Find where the given text appears and provide that cell's center as (X, Y) coordinate. 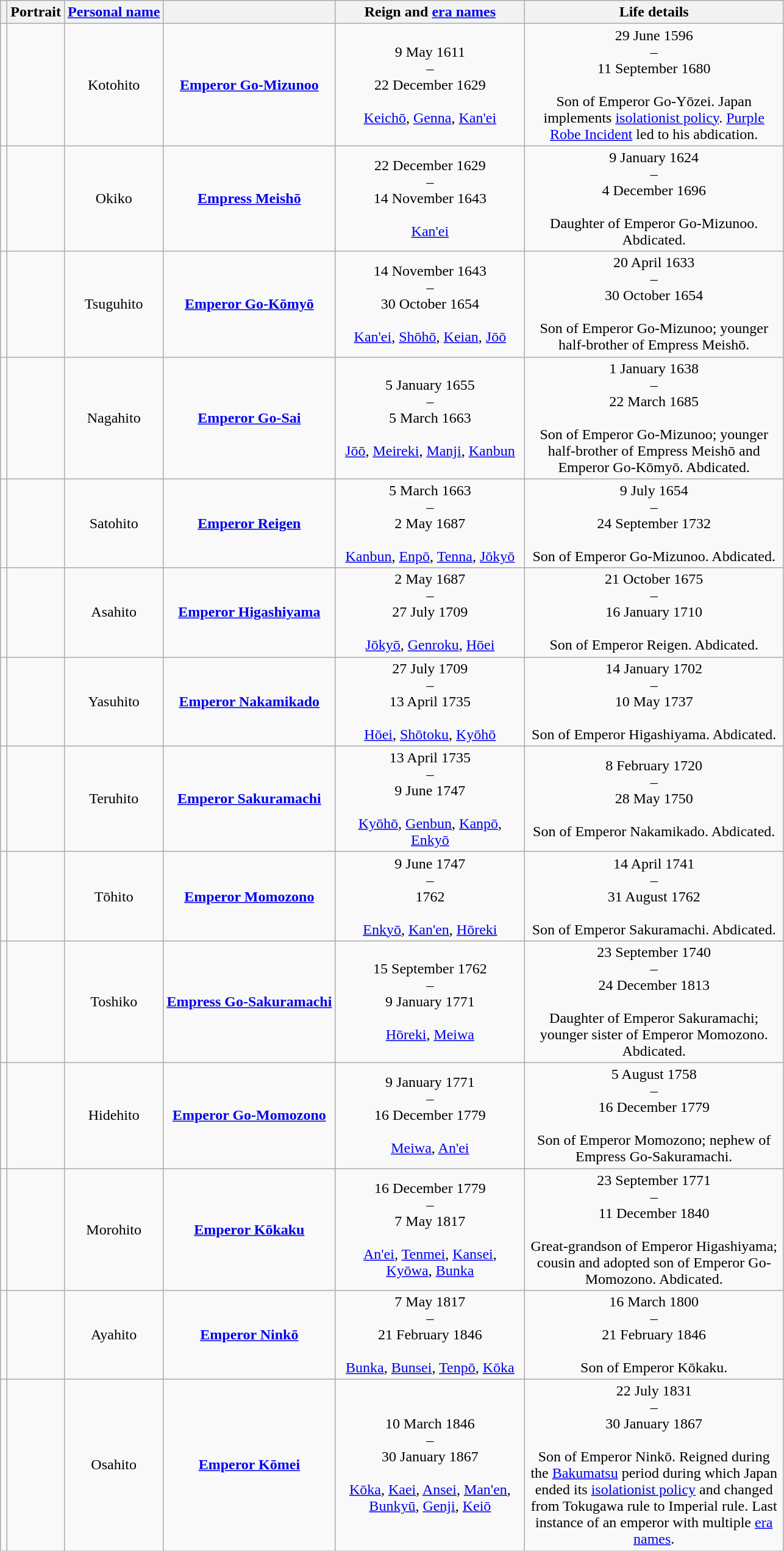
Toshiko (113, 1001)
Teruhito (113, 799)
Emperor Go-Momozono (249, 1115)
Empress Meishō (249, 199)
14 January 1702–10 May 1737Son of Emperor Higashiyama. Abdicated. (654, 701)
9 January 1771–16 December 1779Meiwa, An'ei (430, 1115)
Kotohito (113, 85)
Empress Go-Sakuramachi (249, 1001)
Satohito (113, 523)
Emperor Go-Mizunoo (249, 85)
Emperor Reigen (249, 523)
5 March 1663–2 May 1687Kanbun, Enpō, Tenna, Jōkyō (430, 523)
Asahito (113, 612)
Emperor Go-Kōmyō (249, 304)
Emperor Kōmei (249, 1465)
Yasuhito (113, 701)
Hidehito (113, 1115)
9 January 1624–4 December 1696Daughter of Emperor Go-Mizunoo. Abdicated. (654, 199)
Personal name (113, 12)
9 June 1747–1762Enkyō, Kan'en, Hōreki (430, 896)
10 March 1846–30 January 1867Kōka, Kaei, Ansei, Man'en, Bunkyū, Genji, Keiō (430, 1465)
Emperor Momozono (249, 896)
5 August 1758–16 December 1779Son of Emperor Momozono; nephew of Empress Go-Sakuramachi. (654, 1115)
Emperor Kōkaku (249, 1230)
Tōhito (113, 896)
Emperor Go-Sai (249, 418)
2 May 1687–27 July 1709Jōkyō, Genroku, Hōei (430, 612)
20 April 1633–30 October 1654Son of Emperor Go-Mizunoo; younger half-brother of Empress Meishō. (654, 304)
Nagahito (113, 418)
15 September 1762–9 January 1771Hōreki, Meiwa (430, 1001)
Okiko (113, 199)
7 May 1817–21 February 1846Bunka, Bunsei, Tenpō, Kōka (430, 1335)
5 January 1655–5 March 1663Jōō, Meireki, Manji, Kanbun (430, 418)
9 July 1654–24 September 1732Son of Emperor Go-Mizunoo. Abdicated. (654, 523)
22 December 1629–14 November 1643Kan'ei (430, 199)
14 April 1741–31 August 1762Son of Emperor Sakuramachi. Abdicated. (654, 896)
1 January 1638–22 March 1685Son of Emperor Go-Mizunoo; younger half-brother of Empress Meishō and Emperor Go-Kōmyō. Abdicated. (654, 418)
Osahito (113, 1465)
23 September 1771–11 December 1840Great-grandson of Emperor Higashiyama; cousin and adopted son of Emperor Go-Momozono. Abdicated. (654, 1230)
Ayahito (113, 1335)
Portrait (36, 12)
Emperor Ninkō (249, 1335)
Life details (654, 12)
Emperor Sakuramachi (249, 799)
23 September 1740–24 December 1813Daughter of Emperor Sakuramachi; younger sister of Emperor Momozono. Abdicated. (654, 1001)
13 April 1735–9 June 1747Kyōhō, Genbun, Kanpō, Enkyō (430, 799)
16 March 1800–21 February 1846Son of Emperor Kōkaku. (654, 1335)
Reign and era names (430, 12)
21 October 1675–16 January 1710Son of Emperor Reigen. Abdicated. (654, 612)
Tsuguhito (113, 304)
8 February 1720–28 May 1750Son of Emperor Nakamikado. Abdicated. (654, 799)
9 May 1611–22 December 1629Keichō, Genna, Kan'ei (430, 85)
Morohito (113, 1230)
16 December 1779–7 May 1817An'ei, Tenmei, Kansei, Kyōwa, Bunka (430, 1230)
27 July 1709–13 April 1735Hōei, Shōtoku, Kyōhō (430, 701)
Emperor Nakamikado (249, 701)
Emperor Higashiyama (249, 612)
29 June 1596–11 September 1680Son of Emperor Go-Yōzei. Japan implements isolationist policy. Purple Robe Incident led to his abdication. (654, 85)
14 November 1643–30 October 1654Kan'ei, Shōhō, Keian, Jōō (430, 304)
